Search for the cell housing the specified text and yield its [x, y] center coordinate. 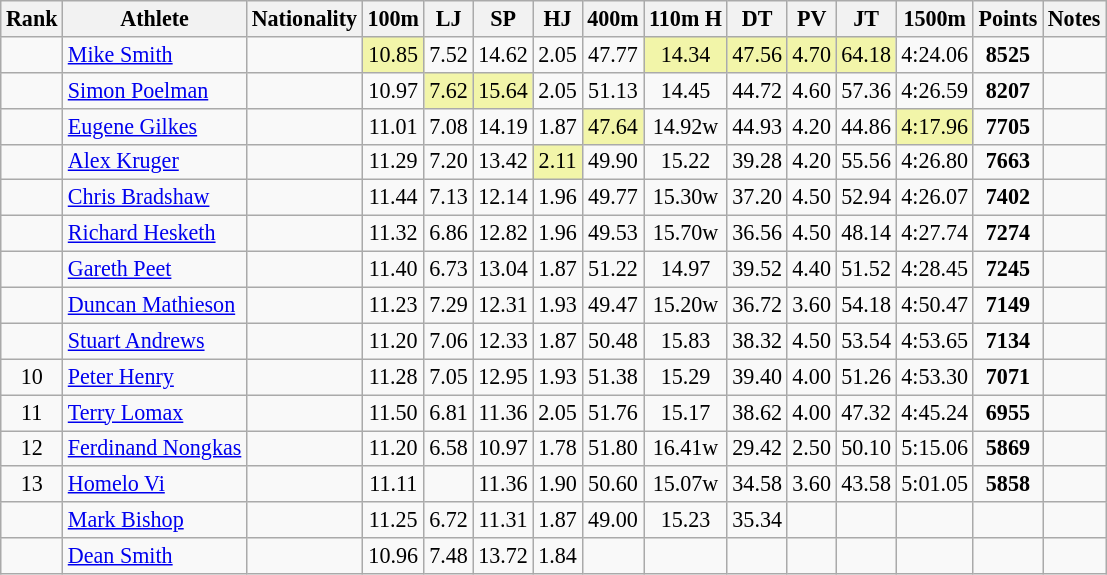
8525 [1008, 54]
Terry Lomax [155, 412]
54.18 [866, 305]
4:45.24 [934, 412]
14.97 [686, 269]
Mark Bishop [155, 520]
7.13 [448, 198]
LJ [448, 18]
Athlete [155, 18]
11.40 [393, 269]
49.47 [613, 305]
5:01.05 [934, 484]
6955 [1008, 412]
4:27.74 [934, 233]
13.04 [503, 269]
29.42 [757, 448]
35.34 [757, 520]
50.10 [866, 448]
10.96 [393, 556]
44.93 [757, 126]
4:28.45 [934, 269]
7705 [1008, 126]
4:24.06 [934, 54]
Stuart Andrews [155, 341]
11 [32, 412]
7.08 [448, 126]
12 [32, 448]
400m [613, 18]
JT [866, 18]
15.70w [686, 233]
12.82 [503, 233]
39.28 [757, 162]
4:53.30 [934, 377]
7.05 [448, 377]
7.52 [448, 54]
38.32 [757, 341]
11.28 [393, 377]
16.41w [686, 448]
4:50.47 [934, 305]
11.31 [503, 520]
11.01 [393, 126]
13.72 [503, 556]
51.13 [613, 90]
12.14 [503, 198]
57.36 [866, 90]
7663 [1008, 162]
7402 [1008, 198]
14.19 [503, 126]
6.81 [448, 412]
7.48 [448, 556]
36.56 [757, 233]
Eugene Gilkes [155, 126]
15.30w [686, 198]
49.77 [613, 198]
4.70 [812, 54]
48.14 [866, 233]
5869 [1008, 448]
11.50 [393, 412]
49.00 [613, 520]
7149 [1008, 305]
15.17 [686, 412]
44.86 [866, 126]
SP [503, 18]
6.58 [448, 448]
44.72 [757, 90]
6.73 [448, 269]
11.29 [393, 162]
51.80 [613, 448]
4:26.59 [934, 90]
7.62 [448, 90]
51.52 [866, 269]
Notes [1074, 18]
2.50 [812, 448]
Ferdinand Nongkas [155, 448]
5:15.06 [934, 448]
12.33 [503, 341]
11.44 [393, 198]
Alex Kruger [155, 162]
5858 [1008, 484]
47.32 [866, 412]
10.85 [393, 54]
51.22 [613, 269]
6.72 [448, 520]
7.20 [448, 162]
36.72 [757, 305]
10 [32, 377]
64.18 [866, 54]
7134 [1008, 341]
DT [757, 18]
4.60 [812, 90]
11.25 [393, 520]
Mike Smith [155, 54]
1.78 [558, 448]
15.20w [686, 305]
50.60 [613, 484]
15.29 [686, 377]
Homelo Vi [155, 484]
13 [32, 484]
14.62 [503, 54]
1500m [934, 18]
7.06 [448, 341]
39.52 [757, 269]
6.86 [448, 233]
39.40 [757, 377]
55.56 [866, 162]
Duncan Mathieson [155, 305]
HJ [558, 18]
Simon Poelman [155, 90]
7071 [1008, 377]
12.31 [503, 305]
15.22 [686, 162]
49.53 [613, 233]
Gareth Peet [155, 269]
15.23 [686, 520]
15.83 [686, 341]
51.76 [613, 412]
34.58 [757, 484]
7245 [1008, 269]
51.26 [866, 377]
38.62 [757, 412]
Points [1008, 18]
110m H [686, 18]
4:17.96 [934, 126]
1.90 [558, 484]
1.84 [558, 556]
47.64 [613, 126]
11.23 [393, 305]
14.34 [686, 54]
11.11 [393, 484]
14.92w [686, 126]
47.77 [613, 54]
49.90 [613, 162]
51.38 [613, 377]
PV [812, 18]
15.07w [686, 484]
Nationality [304, 18]
43.58 [866, 484]
100m [393, 18]
Richard Hesketh [155, 233]
53.54 [866, 341]
12.95 [503, 377]
8207 [1008, 90]
Chris Bradshaw [155, 198]
47.56 [757, 54]
4:53.65 [934, 341]
15.64 [503, 90]
37.20 [757, 198]
50.48 [613, 341]
4.40 [812, 269]
4:26.80 [934, 162]
52.94 [866, 198]
Peter Henry [155, 377]
2.11 [558, 162]
7274 [1008, 233]
11.32 [393, 233]
14.45 [686, 90]
Rank [32, 18]
4:26.07 [934, 198]
13.42 [503, 162]
7.29 [448, 305]
Dean Smith [155, 556]
